From the cell containing the given text, extract its center point as [X, Y] coordinate. 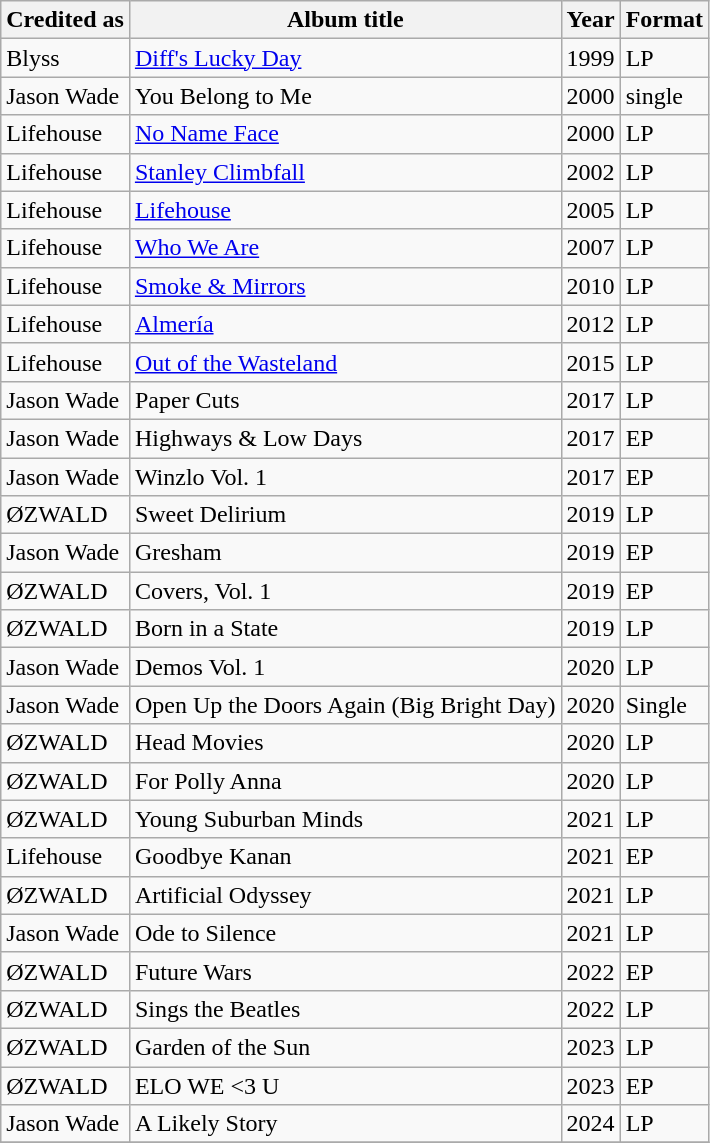
Covers, Vol. 1 [345, 591]
2015 [590, 362]
Year [590, 20]
Out of the Wasteland [345, 362]
Gresham [345, 553]
2002 [590, 172]
A Likely Story [345, 1124]
Future Wars [345, 971]
Head Movies [345, 743]
ELO WE <3 U [345, 1085]
1999 [590, 58]
Artificial Odyssey [345, 895]
single [664, 96]
You Belong to Me [345, 96]
Almería [345, 324]
Garden of the Sun [345, 1047]
Ode to Silence [345, 933]
2005 [590, 210]
Format [664, 20]
For Polly Anna [345, 781]
2024 [590, 1124]
Demos Vol. 1 [345, 667]
Sweet Delirium [345, 515]
Album title [345, 20]
Goodbye Kanan [345, 857]
Stanley Climbfall [345, 172]
Credited as [66, 20]
Winzlo Vol. 1 [345, 477]
Diff's Lucky Day [345, 58]
Sings the Beatles [345, 1009]
No Name Face [345, 134]
Open Up the Doors Again (Big Bright Day) [345, 705]
Blyss [66, 58]
2007 [590, 248]
Who We Are [345, 248]
Single [664, 705]
Highways & Low Days [345, 438]
2012 [590, 324]
Paper Cuts [345, 400]
2010 [590, 286]
Young Suburban Minds [345, 819]
Smoke & Mirrors [345, 286]
Born in a State [345, 629]
